Search for the cell housing the specified text and yield its [x, y] center coordinate. 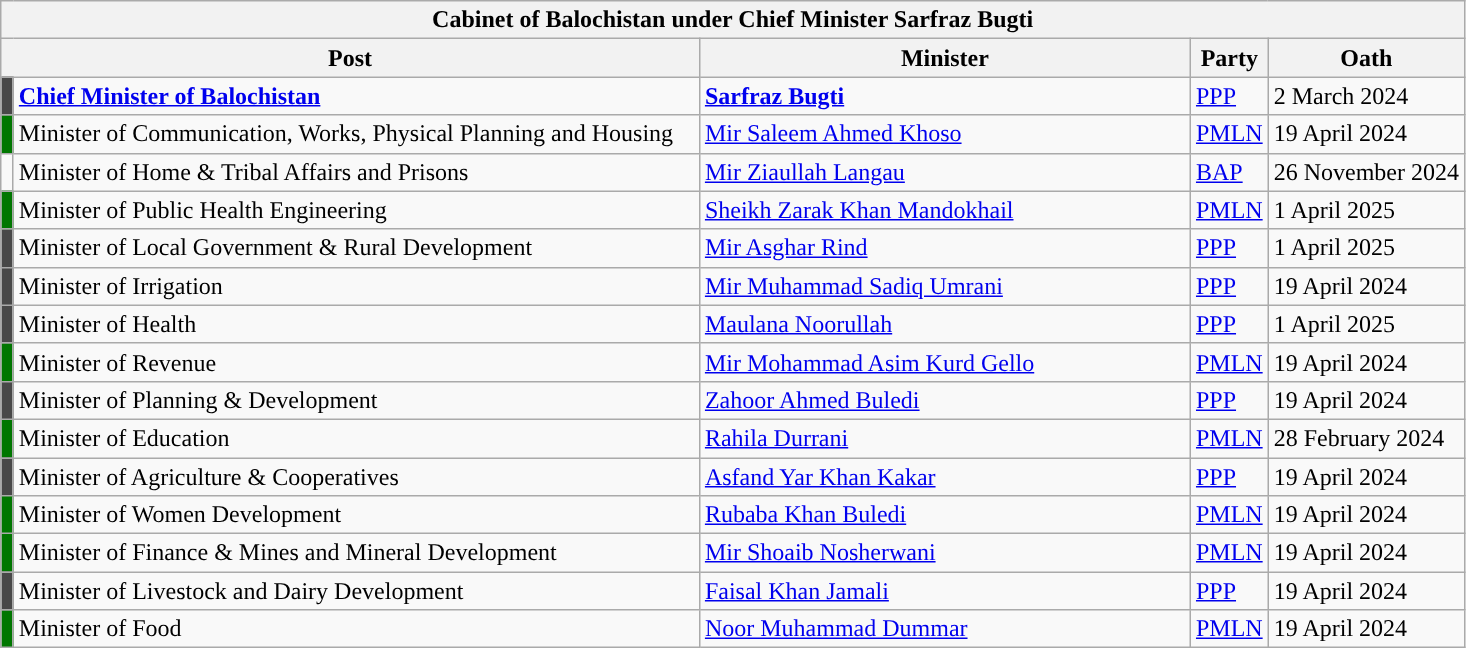
Sarfraz Bugti [944, 96]
Minister of Public Health Engineering [356, 210]
Mir Ziaullah Langau [944, 172]
Mir Shoaib Nosherwani [944, 553]
Maulana Noorullah [944, 324]
Mir Asghar Rind [944, 248]
Minister of Irrigation [356, 286]
Zahoor Ahmed Buledi [944, 400]
Cabinet of Balochistan under Chief Minister Sarfraz Bugti [733, 20]
Mir Muhammad Sadiq Umrani [944, 286]
Minister of Women Development [356, 515]
Oath [1366, 58]
28 February 2024 [1366, 438]
Minister of Planning & Development [356, 400]
Minister of Finance & Mines and Mineral Development [356, 553]
Rahila Durrani [944, 438]
Post [350, 58]
Minister of Education [356, 438]
Minister of Communication, Works, Physical Planning and Housing [356, 134]
Minister [944, 58]
Minister of Local Government & Rural Development [356, 248]
Sheikh Zarak Khan Mandokhail [944, 210]
Minister of Food [356, 629]
Party [1229, 58]
2 March 2024 [1366, 96]
BAP [1229, 172]
Minister of Revenue [356, 362]
Mir Mohammad Asim Kurd Gello [944, 362]
Faisal Khan Jamali [944, 591]
Rubaba Khan Buledi [944, 515]
Minister of Livestock and Dairy Development [356, 591]
Minister of Agriculture & Cooperatives [356, 477]
Noor Muhammad Dummar [944, 629]
Mir Saleem Ahmed Khoso [944, 134]
Asfand Yar Khan Kakar [944, 477]
Minister of Home & Tribal Affairs and Prisons [356, 172]
Minister of Health [356, 324]
26 November 2024 [1366, 172]
Chief Minister of Balochistan [356, 96]
